Determine the [x, y] coordinate at the center of the cell enclosing the given text.  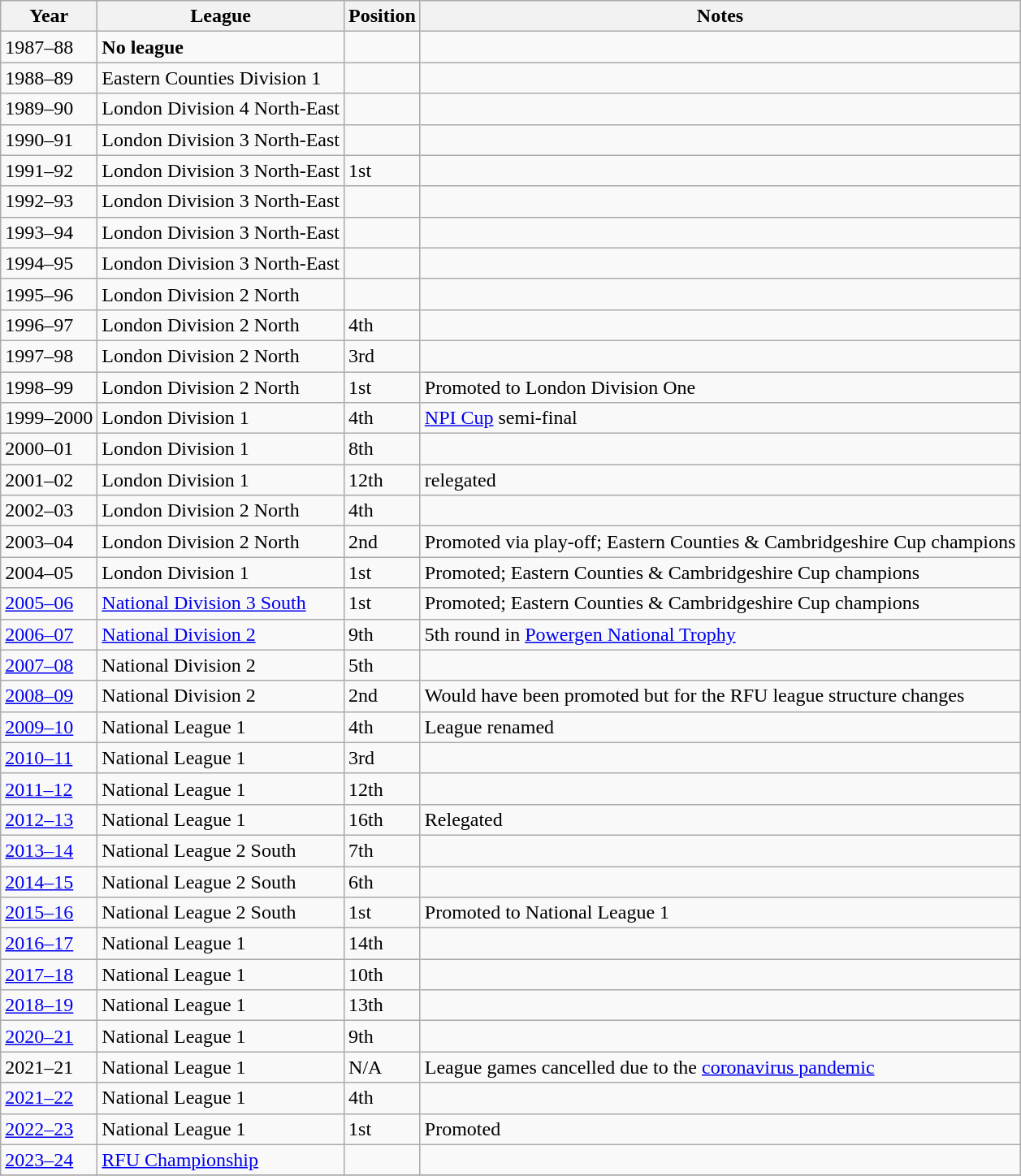
Year [49, 16]
2012–13 [49, 819]
1999–2000 [49, 418]
1987–88 [49, 47]
RFU Championship [221, 1160]
Relegated [720, 819]
2021–21 [49, 1067]
National Division 3 South [221, 603]
1992–93 [49, 201]
1995–96 [49, 294]
2021–22 [49, 1098]
relegated [720, 480]
2003–04 [49, 542]
Promoted to London Division One [720, 387]
Eastern Counties Division 1 [221, 78]
Promoted via play-off; Eastern Counties & Cambridgeshire Cup champions [720, 542]
2018–19 [49, 1005]
1997–98 [49, 356]
5th [383, 665]
2022–23 [49, 1129]
1988–89 [49, 78]
2013–14 [49, 850]
2014–15 [49, 881]
2010–11 [49, 758]
League games cancelled due to the coronavirus pandemic [720, 1067]
NPI Cup semi-final [720, 418]
5th round in Powergen National Trophy [720, 634]
2006–07 [49, 634]
8th [383, 449]
2002–03 [49, 511]
1998–99 [49, 387]
2009–10 [49, 727]
2001–02 [49, 480]
1996–97 [49, 325]
1991–92 [49, 171]
2008–09 [49, 696]
No league [221, 47]
2011–12 [49, 789]
London Division 4 North-East [221, 109]
14th [383, 944]
Position [383, 16]
N/A [383, 1067]
Promoted [720, 1129]
2005–06 [49, 603]
2017–18 [49, 975]
2020–21 [49, 1036]
1989–90 [49, 109]
1993–94 [49, 232]
6th [383, 881]
Promoted to National League 1 [720, 913]
Would have been promoted but for the RFU league structure changes [720, 696]
1990–91 [49, 140]
16th [383, 819]
2015–16 [49, 913]
10th [383, 975]
League renamed [720, 727]
2004–05 [49, 573]
League [221, 16]
1994–95 [49, 263]
2007–08 [49, 665]
2016–17 [49, 944]
2023–24 [49, 1160]
Notes [720, 16]
7th [383, 850]
2000–01 [49, 449]
13th [383, 1005]
